Detect which cell encompasses the target text, then output its [x, y] center coordinate. 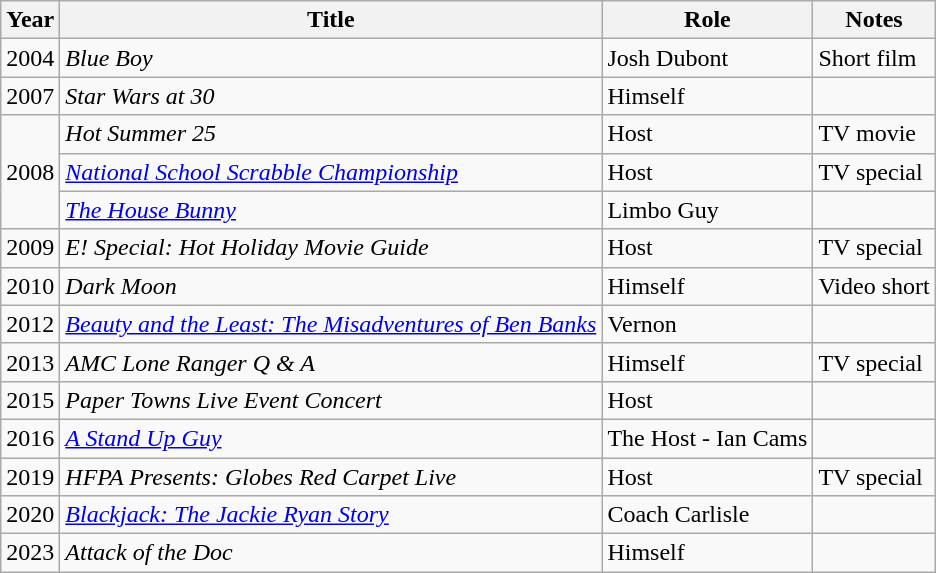
2023 [30, 553]
Notes [874, 20]
2012 [30, 324]
Blackjack: The Jackie Ryan Story [331, 515]
Role [708, 20]
2009 [30, 248]
Paper Towns Live Event Concert [331, 400]
Dark Moon [331, 286]
Video short [874, 286]
Beauty and the Least: The Misadventures of Ben Banks [331, 324]
2007 [30, 96]
2019 [30, 477]
Limbo Guy [708, 210]
Hot Summer 25 [331, 134]
Year [30, 20]
The House Bunny [331, 210]
2008 [30, 172]
HFPA Presents: Globes Red Carpet Live [331, 477]
2004 [30, 58]
2013 [30, 362]
TV movie [874, 134]
2020 [30, 515]
Short film [874, 58]
Vernon [708, 324]
Title [331, 20]
Coach Carlisle [708, 515]
2010 [30, 286]
2015 [30, 400]
2016 [30, 438]
AMC Lone Ranger Q & A [331, 362]
Josh Dubont [708, 58]
Star Wars at 30 [331, 96]
Blue Boy [331, 58]
A Stand Up Guy [331, 438]
The Host - Ian Cams [708, 438]
National School Scrabble Championship [331, 172]
E! Special: Hot Holiday Movie Guide [331, 248]
Attack of the Doc [331, 553]
